Output the (x, y) coordinate of the center of the cell containing the given text.  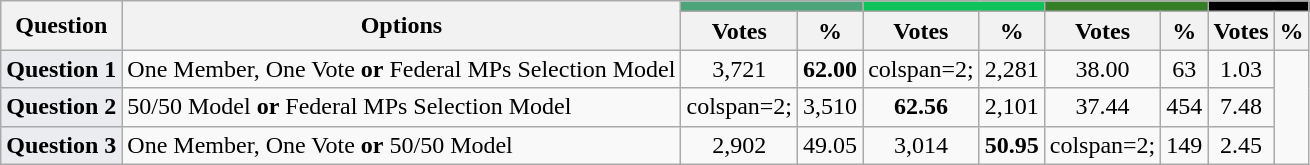
62.56 (922, 107)
Options (402, 26)
1.03 (1241, 69)
50/50 Model or Federal MPs Selection Model (402, 107)
149 (1184, 145)
One Member, One Vote or 50/50 Model (402, 145)
2,902 (740, 145)
2.45 (1241, 145)
38.00 (1102, 69)
37.44 (1102, 107)
7.48 (1241, 107)
63 (1184, 69)
Question 3 (62, 145)
62.00 (830, 69)
One Member, One Vote or Federal MPs Selection Model (402, 69)
49.05 (830, 145)
3,510 (830, 107)
3,014 (922, 145)
3,721 (740, 69)
2,281 (1012, 69)
454 (1184, 107)
2,101 (1012, 107)
50.95 (1012, 145)
Question (62, 26)
Question 1 (62, 69)
Question 2 (62, 107)
